Identify which cell holds the provided text, then report its (x, y) central coordinate. 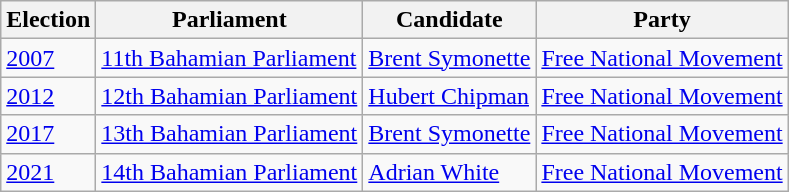
Adrian White (450, 172)
12th Bahamian Parliament (230, 96)
13th Bahamian Parliament (230, 134)
11th Bahamian Parliament (230, 58)
Parliament (230, 20)
2012 (48, 96)
Hubert Chipman (450, 96)
Candidate (450, 20)
2021 (48, 172)
2017 (48, 134)
14th Bahamian Parliament (230, 172)
2007 (48, 58)
Party (662, 20)
Election (48, 20)
